Provide the [x, y] coordinate of the cell's center where the given text is located.  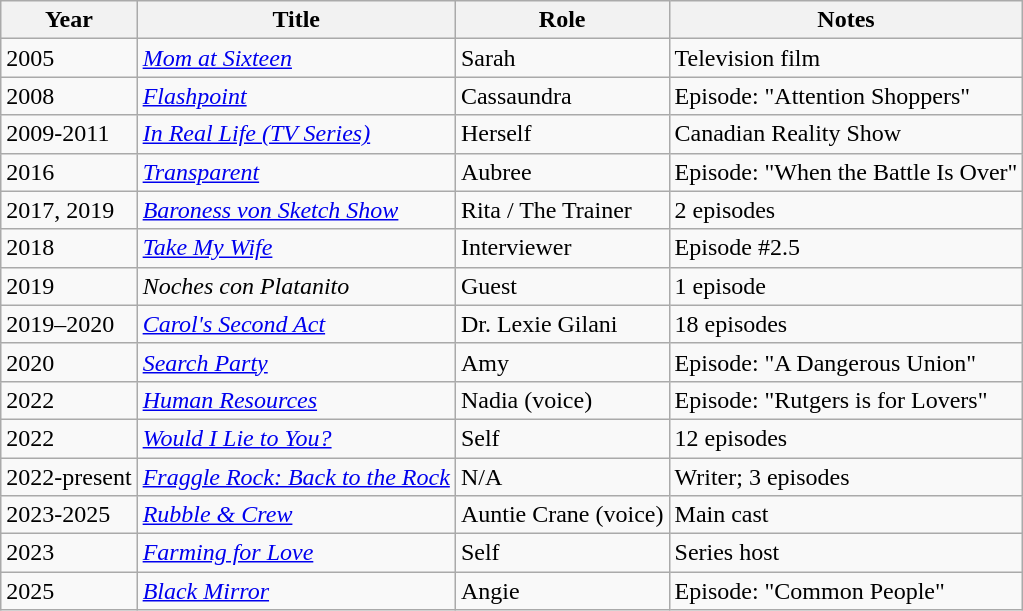
Year [69, 20]
2022-present [69, 477]
In Real Life (TV Series) [296, 134]
Episode: "Common People" [846, 591]
2019 [69, 286]
Writer; 3 episodes [846, 477]
Mom at Sixteen [296, 58]
2019–2020 [69, 324]
Episode #2.5 [846, 248]
Aubree [562, 172]
2025 [69, 591]
Would I Lie to You? [296, 438]
Series host [846, 553]
Canadian Reality Show [846, 134]
Interviewer [562, 248]
Episode: "A Dangerous Union" [846, 362]
Human Resources [296, 400]
Sarah [562, 58]
Flashpoint [296, 96]
2008 [69, 96]
Transparent [296, 172]
Black Mirror [296, 591]
Fraggle Rock: Back to the Rock [296, 477]
2005 [69, 58]
2009-2011 [69, 134]
Dr. Lexie Gilani [562, 324]
Take My Wife [296, 248]
Farming for Love [296, 553]
Herself [562, 134]
Title [296, 20]
Episode: "Attention Shoppers" [846, 96]
2020 [69, 362]
2016 [69, 172]
2017, 2019 [69, 210]
Rita / The Trainer [562, 210]
Episode: "Rutgers is for Lovers" [846, 400]
2018 [69, 248]
Guest [562, 286]
1 episode [846, 286]
Rubble & Crew [296, 515]
Amy [562, 362]
Noches con Platanito [296, 286]
Notes [846, 20]
12 episodes [846, 438]
Episode: "When the Battle Is Over" [846, 172]
Main cast [846, 515]
Carol's Second Act [296, 324]
Nadia (voice) [562, 400]
Cassaundra [562, 96]
2023 [69, 553]
18 episodes [846, 324]
Angie [562, 591]
Role [562, 20]
Search Party [296, 362]
2 episodes [846, 210]
2023-2025 [69, 515]
N/A [562, 477]
Baroness von Sketch Show [296, 210]
Television film [846, 58]
Auntie Crane (voice) [562, 515]
